Return [x, y] of the center of cell containing provided text 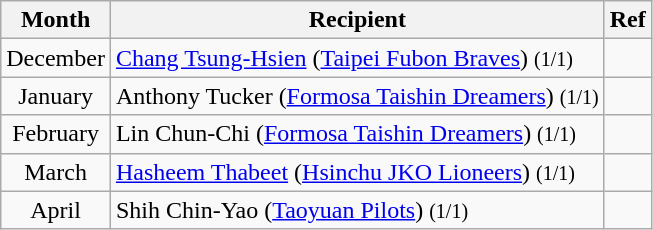
Anthony Tucker (Formosa Taishin Dreamers) (1/1) [357, 96]
April [56, 210]
Recipient [357, 20]
December [56, 58]
Hasheem Thabeet (Hsinchu JKO Lioneers) (1/1) [357, 172]
February [56, 134]
March [56, 172]
Shih Chin-Yao (Taoyuan Pilots) (1/1) [357, 210]
Ref [628, 20]
January [56, 96]
Lin Chun-Chi (Formosa Taishin Dreamers) (1/1) [357, 134]
Chang Tsung-Hsien (Taipei Fubon Braves) (1/1) [357, 58]
Month [56, 20]
